Return (X, Y) of the center of cell containing provided text 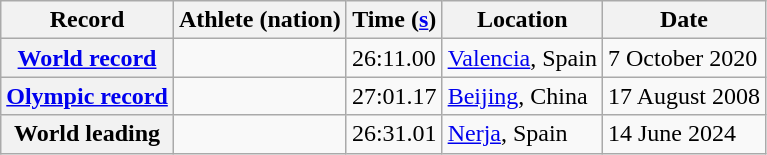
Athlete (nation) (260, 20)
Time (s) (394, 20)
27:01.17 (394, 96)
Nerja, Spain (522, 134)
26:11.00 (394, 58)
Olympic record (88, 96)
26:31.01 (394, 134)
Date (684, 20)
Valencia, Spain (522, 58)
17 August 2008 (684, 96)
Location (522, 20)
World leading (88, 134)
7 October 2020 (684, 58)
Record (88, 20)
Beijing, China (522, 96)
World record (88, 58)
14 June 2024 (684, 134)
